Locate the cell with the specified text and output its [x, y] center coordinate. 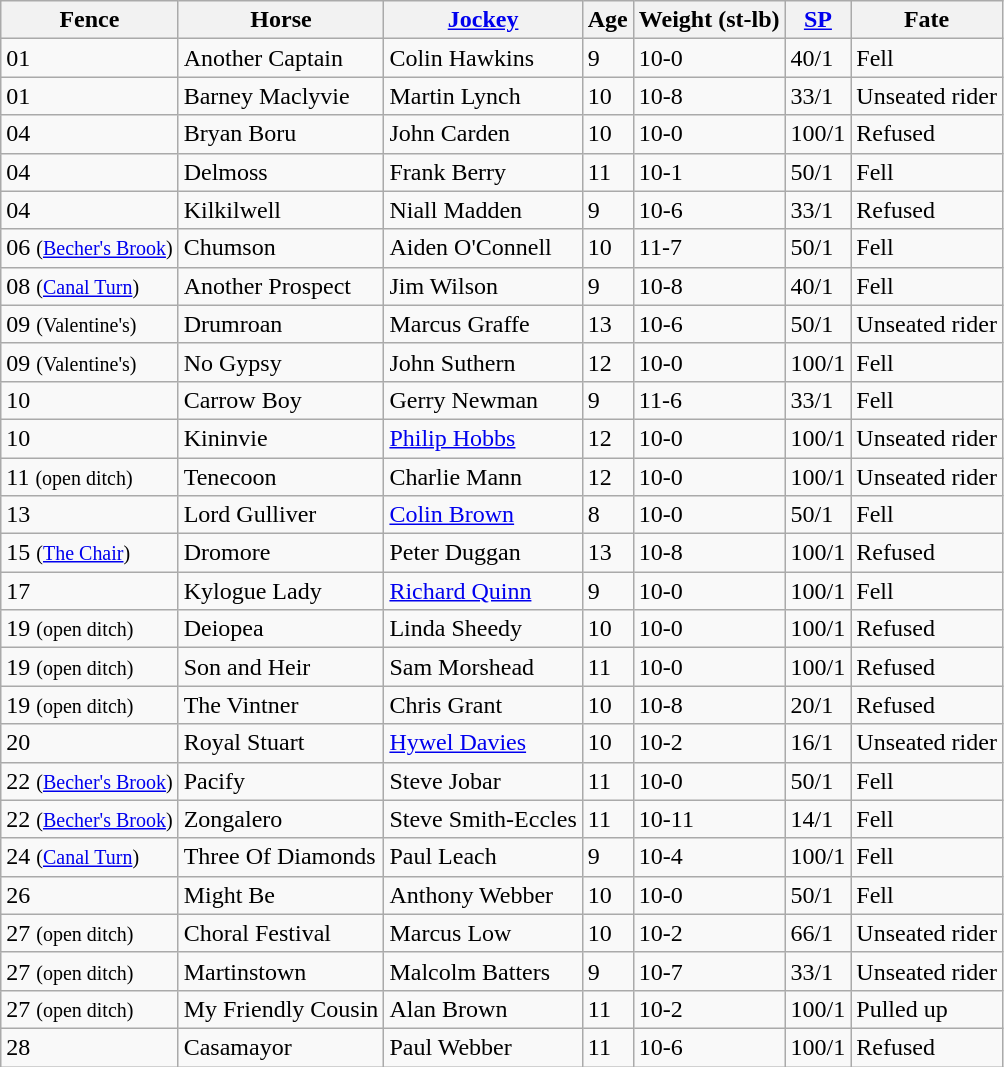
08 (Canal Turn) [90, 286]
Paul Webber [483, 1047]
Fence [90, 20]
John Suthern [483, 362]
10-4 [709, 857]
Three Of Diamonds [281, 857]
11-6 [709, 400]
20 [90, 743]
Colin Hawkins [483, 58]
No Gypsy [281, 362]
Another Captain [281, 58]
Paul Leach [483, 857]
Another Prospect [281, 286]
Martin Lynch [483, 96]
Jim Wilson [483, 286]
My Friendly Cousin [281, 1009]
Chris Grant [483, 705]
Steve Smith-Eccles [483, 819]
Tenecoon [281, 477]
10-1 [709, 172]
20/1 [818, 705]
Marcus Low [483, 933]
Pacify [281, 781]
66/1 [818, 933]
Weight (st-lb) [709, 20]
Alan Brown [483, 1009]
Kininvie [281, 438]
Richard Quinn [483, 591]
Zongalero [281, 819]
28 [90, 1047]
26 [90, 895]
11 (open ditch) [90, 477]
Delmoss [281, 172]
Kilkilwell [281, 210]
Horse [281, 20]
SP [818, 20]
10-11 [709, 819]
Charlie Mann [483, 477]
Royal Stuart [281, 743]
The Vintner [281, 705]
Jockey [483, 20]
Bryan Boru [281, 134]
Dromore [281, 553]
Frank Berry [483, 172]
10-7 [709, 971]
17 [90, 591]
16/1 [818, 743]
Niall Madden [483, 210]
24 (Canal Turn) [90, 857]
Steve Jobar [483, 781]
Age [608, 20]
Son and Heir [281, 667]
Philip Hobbs [483, 438]
Anthony Webber [483, 895]
Fate [927, 20]
Martinstown [281, 971]
Barney Maclyvie [281, 96]
Malcolm Batters [483, 971]
Drumroan [281, 324]
Gerry Newman [483, 400]
11-7 [709, 248]
Pulled up [927, 1009]
Peter Duggan [483, 553]
Aiden O'Connell [483, 248]
06 (Becher's Brook) [90, 248]
Casamayor [281, 1047]
Carrow Boy [281, 400]
Linda Sheedy [483, 629]
Hywel Davies [483, 743]
Chumson [281, 248]
Choral Festival [281, 933]
8 [608, 515]
Sam Morshead [483, 667]
Lord Gulliver [281, 515]
15 (The Chair) [90, 553]
Kylogue Lady [281, 591]
Marcus Graffe [483, 324]
14/1 [818, 819]
Might Be [281, 895]
Deiopea [281, 629]
John Carden [483, 134]
Colin Brown [483, 515]
